From the cell containing the given text, extract its center point as (x, y) coordinate. 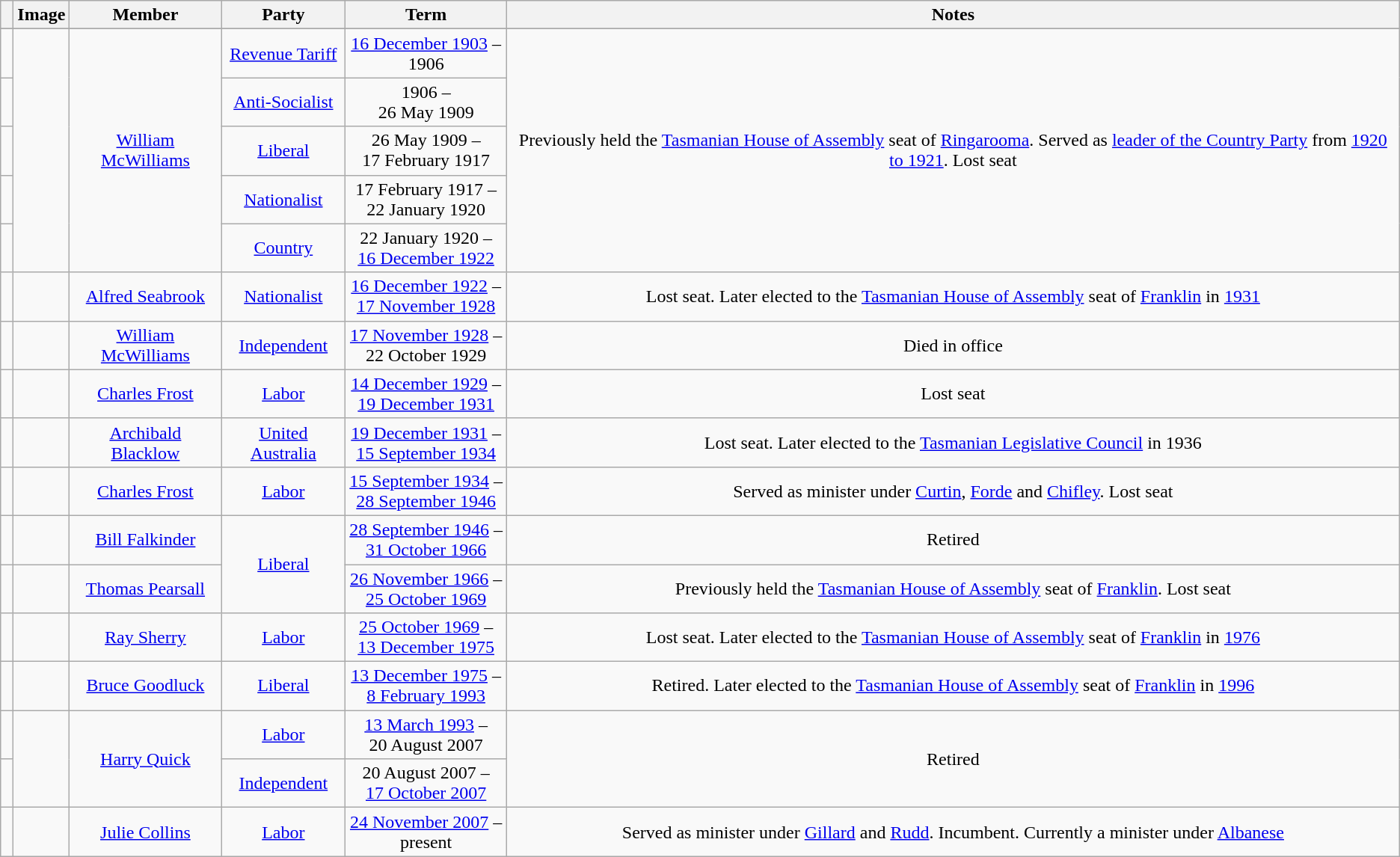
Revenue Tariff (283, 54)
19 December 1931 –15 September 1934 (426, 443)
Served as minister under Curtin, Forde and Chifley. Lost seat (953, 491)
20 August 2007 –17 October 2007 (426, 784)
Harry Quick (145, 759)
Bill Falkinder (145, 540)
14 December 1929 –19 December 1931 (426, 393)
Julie Collins (145, 832)
16 December 1903 –1906 (426, 54)
United Australia (283, 443)
Bruce Goodluck (145, 686)
15 September 1934 –28 September 1946 (426, 491)
Lost seat. Later elected to the Tasmanian Legislative Council in 1936 (953, 443)
Anti-Socialist (283, 102)
13 December 1975 –8 February 1993 (426, 686)
26 November 1966 –25 October 1969 (426, 588)
24 November 2007 –present (426, 832)
Archibald Blacklow (145, 443)
Ray Sherry (145, 637)
16 December 1922 –17 November 1928 (426, 296)
Lost seat (953, 393)
Member (145, 15)
Retired. Later elected to the Tasmanian House of Assembly seat of Franklin in 1996 (953, 686)
25 October 1969 –13 December 1975 (426, 637)
Previously held the Tasmanian House of Assembly seat of Franklin. Lost seat (953, 588)
22 January 1920 –16 December 1922 (426, 248)
Party (283, 15)
Term (426, 15)
Thomas Pearsall (145, 588)
1906 –26 May 1909 (426, 102)
Served as minister under Gillard and Rudd. Incumbent. Currently a minister under Albanese (953, 832)
17 February 1917 –22 January 1920 (426, 199)
Died in office (953, 345)
Country (283, 248)
28 September 1946 –31 October 1966 (426, 540)
26 May 1909 –17 February 1917 (426, 151)
Lost seat. Later elected to the Tasmanian House of Assembly seat of Franklin in 1931 (953, 296)
Alfred Seabrook (145, 296)
Notes (953, 15)
17 November 1928 –22 October 1929 (426, 345)
Previously held the Tasmanian House of Assembly seat of Ringarooma. Served as leader of the Country Party from 1920 to 1921. Lost seat (953, 151)
Image (42, 15)
Lost seat. Later elected to the Tasmanian House of Assembly seat of Franklin in 1976 (953, 637)
13 March 1993 –20 August 2007 (426, 734)
